Locate the cell with the specified text and output its (x, y) center coordinate. 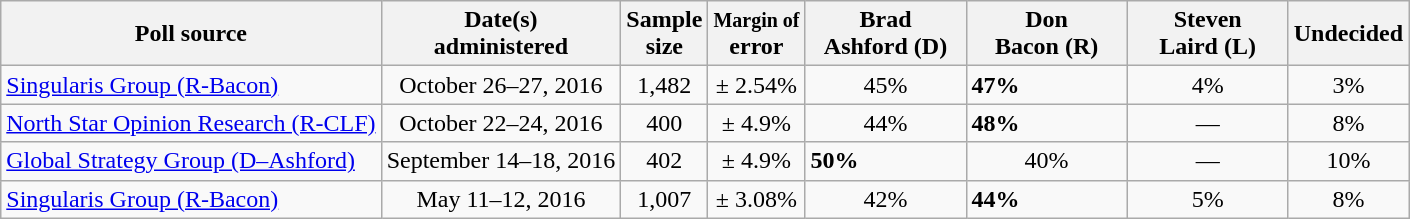
May 11–12, 2016 (501, 199)
StevenLaird (L) (1208, 34)
50% (886, 161)
DonBacon (R) (1046, 34)
3% (1348, 85)
42% (886, 199)
5% (1208, 199)
10% (1348, 161)
47% (1046, 85)
BradAshford (D) (886, 34)
Undecided (1348, 34)
Margin oferror (756, 34)
October 22–24, 2016 (501, 123)
40% (1046, 161)
Date(s)administered (501, 34)
48% (1046, 123)
North Star Opinion Research (R-CLF) (191, 123)
4% (1208, 85)
Global Strategy Group (D–Ashford) (191, 161)
September 14–18, 2016 (501, 161)
1,482 (664, 85)
October 26–27, 2016 (501, 85)
402 (664, 161)
Poll source (191, 34)
± 2.54% (756, 85)
45% (886, 85)
1,007 (664, 199)
± 3.08% (756, 199)
400 (664, 123)
Samplesize (664, 34)
